From the cell containing the given text, extract its center point as (x, y) coordinate. 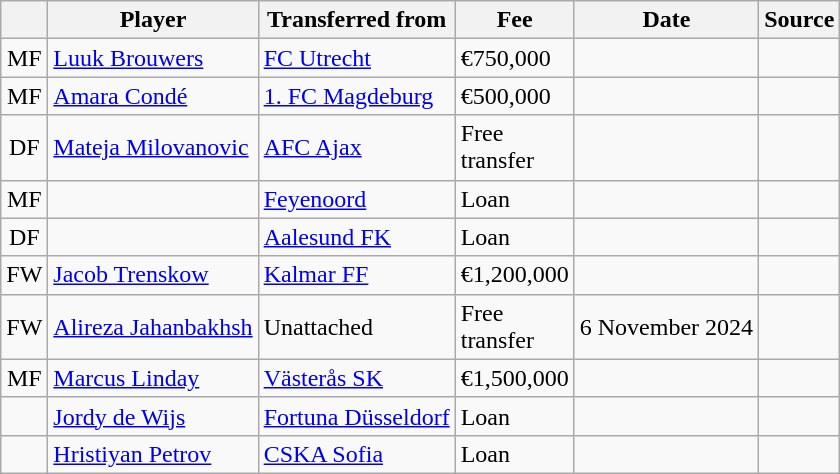
AFC Ajax (356, 148)
Fee (514, 20)
1. FC Magdeburg (356, 96)
Transferred from (356, 20)
€1,500,000 (514, 378)
Jacob Trenskow (153, 275)
€750,000 (514, 58)
6 November 2024 (666, 326)
Player (153, 20)
Västerås SK (356, 378)
Kalmar FF (356, 275)
Marcus Linday (153, 378)
Hristiyan Petrov (153, 454)
CSKA Sofia (356, 454)
Alireza Jahanbakhsh (153, 326)
Jordy de Wijs (153, 416)
€500,000 (514, 96)
€1,200,000 (514, 275)
Luuk Brouwers (153, 58)
Feyenoord (356, 199)
Mateja Milovanovic (153, 148)
Unattached (356, 326)
FC Utrecht (356, 58)
Date (666, 20)
Fortuna Düsseldorf (356, 416)
Aalesund FK (356, 237)
Amara Condé (153, 96)
Source (800, 20)
